Provide the [X, Y] coordinate of the cell's center where the given text is located.  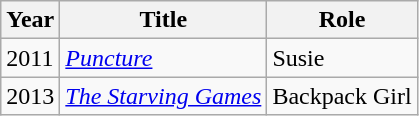
Year [30, 20]
Backpack Girl [342, 96]
2011 [30, 58]
Title [164, 20]
The Starving Games [164, 96]
Puncture [164, 58]
Role [342, 20]
2013 [30, 96]
Susie [342, 58]
